From the cell containing the given text, extract its center point as (x, y) coordinate. 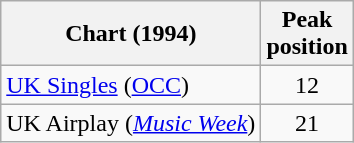
Peakposition (307, 34)
12 (307, 85)
Chart (1994) (131, 34)
UK Airplay (Music Week) (131, 123)
21 (307, 123)
UK Singles (OCC) (131, 85)
